Search for the cell housing the specified text and yield its [x, y] center coordinate. 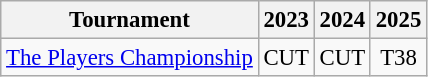
2025 [398, 20]
Tournament [130, 20]
2023 [286, 20]
2024 [342, 20]
The Players Championship [130, 58]
T38 [398, 58]
